Provide the [x, y] coordinate of the cell's center where the given text is located.  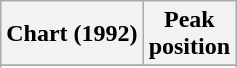
Peakposition [189, 34]
Chart (1992) [72, 34]
